Determine the (X, Y) coordinate at the center of the cell enclosing the given text.  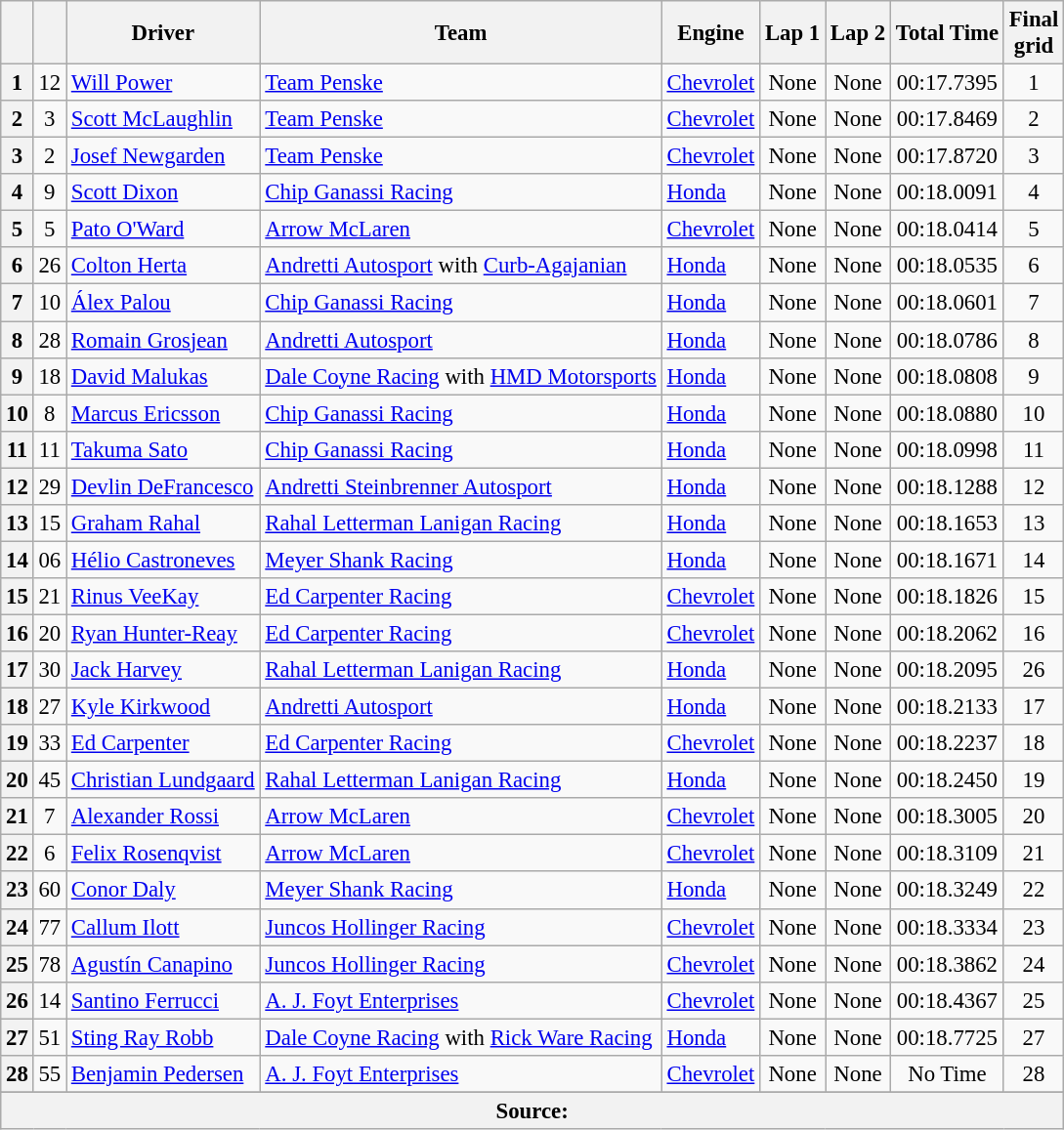
Romain Grosjean (164, 340)
Lap 2 (858, 33)
00:18.1671 (947, 560)
Marcus Ericsson (164, 413)
Lap 1 (793, 33)
Driver (164, 33)
00:18.0535 (947, 267)
Pato O'Ward (164, 230)
Rinus VeeKay (164, 597)
33 (49, 743)
30 (49, 670)
00:18.4367 (947, 1000)
45 (49, 780)
Sting Ray Robb (164, 1037)
Devlin DeFrancesco (164, 486)
00:18.3005 (947, 816)
Andretti Autosport with Curb-Agajanian (461, 267)
Scott McLaughlin (164, 119)
00:18.1653 (947, 523)
Ryan Hunter-Reay (164, 633)
00:18.2133 (947, 707)
No Time (947, 1074)
Scott Dixon (164, 192)
00:17.7395 (947, 83)
Alexander Rossi (164, 816)
Graham Rahal (164, 523)
Álex Palou (164, 303)
78 (49, 964)
Takuma Sato (164, 449)
00:18.0880 (947, 413)
00:18.3249 (947, 891)
00:18.0786 (947, 340)
Callum Ilott (164, 927)
00:18.2095 (947, 670)
00:18.3109 (947, 854)
00:18.0414 (947, 230)
00:18.0601 (947, 303)
Finalgrid (1034, 33)
00:18.2062 (947, 633)
Hélio Castroneves (164, 560)
Ed Carpenter (164, 743)
51 (49, 1037)
Jack Harvey (164, 670)
00:18.1288 (947, 486)
00:18.3862 (947, 964)
Benjamin Pedersen (164, 1074)
06 (49, 560)
Colton Herta (164, 267)
00:17.8720 (947, 156)
Santino Ferrucci (164, 1000)
Kyle Kirkwood (164, 707)
Felix Rosenqvist (164, 854)
29 (49, 486)
00:18.1826 (947, 597)
Andretti Steinbrenner Autosport (461, 486)
55 (49, 1074)
60 (49, 891)
Agustín Canapino (164, 964)
Source: (532, 1110)
Engine (710, 33)
Christian Lundgaard (164, 780)
00:17.8469 (947, 119)
Conor Daly (164, 891)
00:18.2237 (947, 743)
00:18.3334 (947, 927)
Team (461, 33)
Dale Coyne Racing with HMD Motorsports (461, 376)
Dale Coyne Racing with Rick Ware Racing (461, 1037)
00:18.0998 (947, 449)
Total Time (947, 33)
Will Power (164, 83)
00:18.0091 (947, 192)
00:18.0808 (947, 376)
David Malukas (164, 376)
Josef Newgarden (164, 156)
77 (49, 927)
00:18.7725 (947, 1037)
00:18.2450 (947, 780)
